For the text-containing cell, return its midpoint in [X, Y] coordinate format. 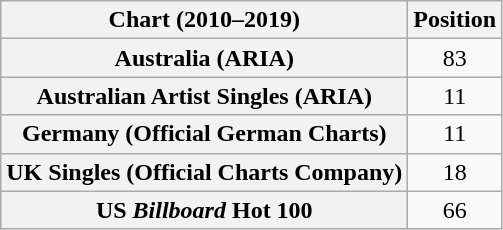
66 [455, 210]
Australia (ARIA) [204, 58]
83 [455, 58]
Australian Artist Singles (ARIA) [204, 96]
UK Singles (Official Charts Company) [204, 172]
18 [455, 172]
US Billboard Hot 100 [204, 210]
Chart (2010–2019) [204, 20]
Germany (Official German Charts) [204, 134]
Position [455, 20]
